Locate the cell with the specified text and output its [X, Y] center coordinate. 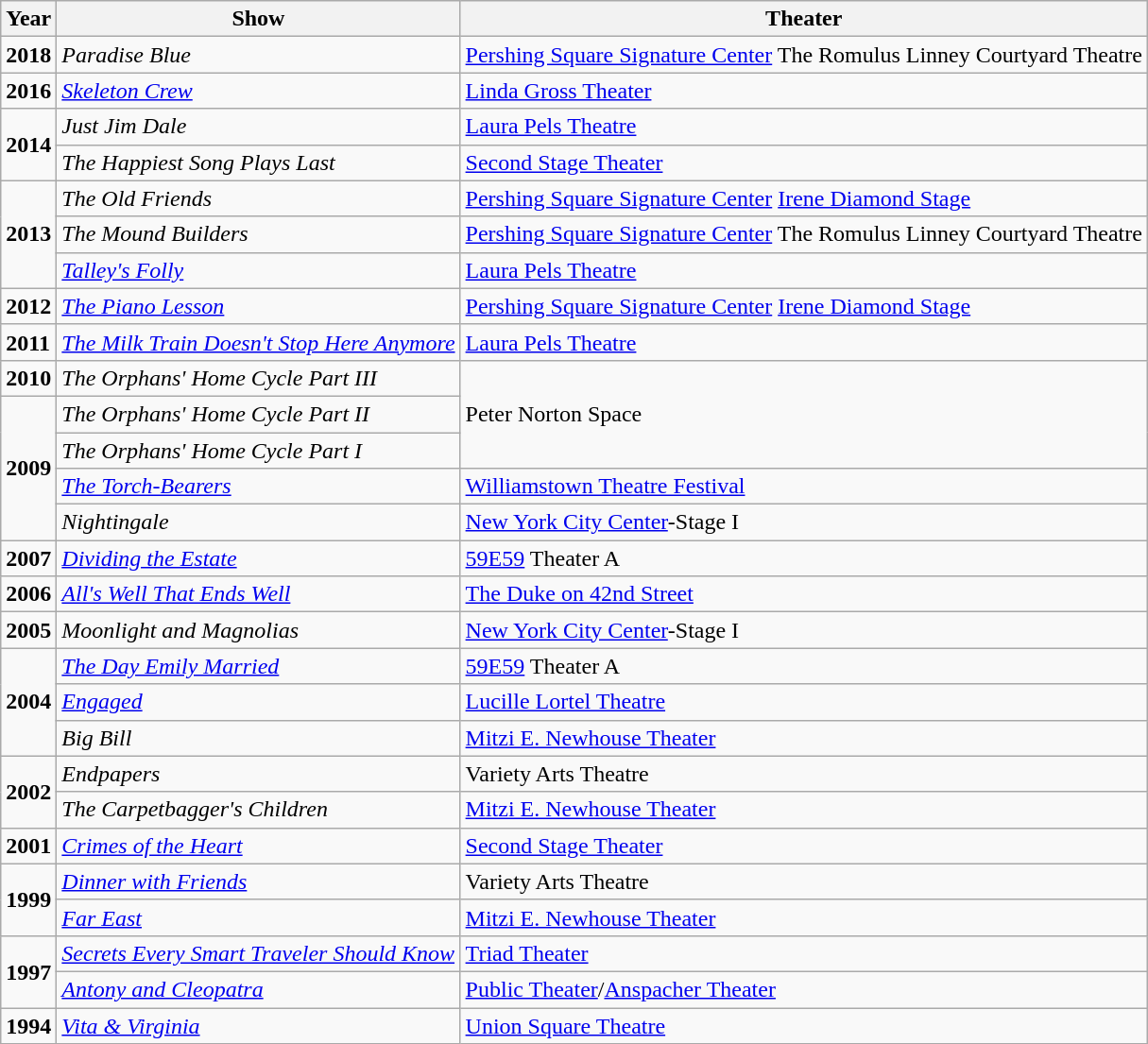
Public Theater/Anspacher Theater [803, 989]
2018 [28, 55]
2009 [28, 468]
1994 [28, 1025]
The Orphans' Home Cycle Part III [259, 378]
The Happiest Song Plays Last [259, 163]
Union Square Theatre [803, 1025]
2011 [28, 342]
Williamstown Theatre Festival [803, 487]
Show [259, 19]
Year [28, 19]
The Old Friends [259, 198]
2007 [28, 558]
2016 [28, 91]
The Orphans' Home Cycle Part I [259, 451]
The Torch-Bearers [259, 487]
Paradise Blue [259, 55]
The Carpetbagger's Children [259, 810]
2004 [28, 702]
Dividing the Estate [259, 558]
Antony and Cleopatra [259, 989]
Dinner with Friends [259, 881]
The Milk Train Doesn't Stop Here Anymore [259, 342]
Vita & Virginia [259, 1025]
2005 [28, 630]
Talley's Folly [259, 270]
2012 [28, 306]
The Orphans' Home Cycle Part II [259, 414]
Engaged [259, 702]
Linda Gross Theater [803, 91]
2006 [28, 594]
Secrets Every Smart Traveler Should Know [259, 953]
The Piano Lesson [259, 306]
Moonlight and Magnolias [259, 630]
2014 [28, 145]
2001 [28, 846]
Skeleton Crew [259, 91]
Triad Theater [803, 953]
Lucille Lortel Theatre [803, 702]
The Day Emily Married [259, 666]
2013 [28, 234]
1999 [28, 899]
Far East [259, 917]
The Mound Builders [259, 234]
1997 [28, 971]
Peter Norton Space [803, 414]
Nightingale [259, 522]
Crimes of the Heart [259, 846]
Endpapers [259, 774]
Theater [803, 19]
2002 [28, 792]
All's Well That Ends Well [259, 594]
Just Jim Dale [259, 127]
Big Bill [259, 738]
The Duke on 42nd Street [803, 594]
2010 [28, 378]
